Output the (x, y) coordinate of the center of the cell containing the given text.  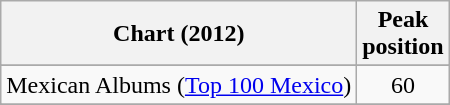
60 (403, 85)
Peakposition (403, 34)
Chart (2012) (179, 34)
Mexican Albums (Top 100 Mexico) (179, 85)
